Determine the [X, Y] coordinate at the center of the cell enclosing the given text.  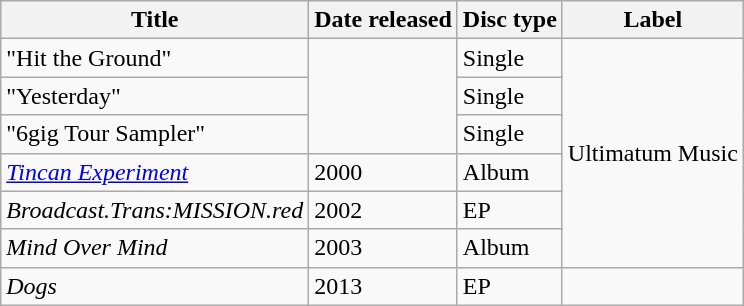
2002 [384, 210]
Disc type [510, 20]
Broadcast.Trans:MISSION.red [155, 210]
2013 [384, 286]
Date released [384, 20]
Mind Over Mind [155, 248]
2003 [384, 248]
Tincan Experiment [155, 172]
"Hit the Ground" [155, 58]
Title [155, 20]
Label [652, 20]
2000 [384, 172]
"6gig Tour Sampler" [155, 134]
Ultimatum Music [652, 153]
"Yesterday" [155, 96]
Dogs [155, 286]
